Provide the (x, y) coordinate of the cell's center where the given text is located.  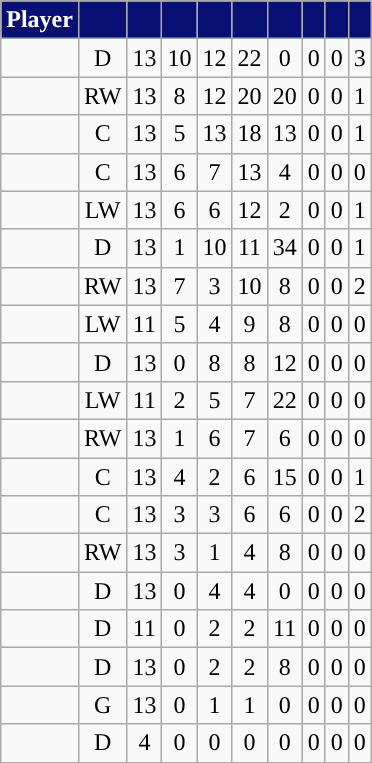
34 (284, 248)
G (102, 705)
18 (250, 134)
9 (250, 324)
15 (284, 477)
Player (40, 20)
